Locate the cell with the specified text and output its [X, Y] center coordinate. 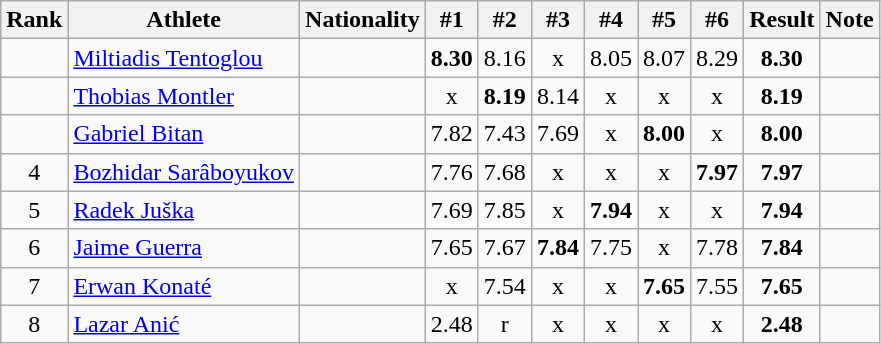
Result [782, 20]
7.82 [452, 134]
7.67 [504, 248]
Lazar Anić [184, 324]
8.05 [610, 58]
7.85 [504, 210]
7.76 [452, 172]
#3 [558, 20]
5 [34, 210]
8 [34, 324]
#2 [504, 20]
Gabriel Bitan [184, 134]
Rank [34, 20]
Athlete [184, 20]
7.68 [504, 172]
Miltiadis Tentoglou [184, 58]
7.78 [718, 248]
Bozhidar Sarâboyukov [184, 172]
Radek Juška [184, 210]
8.14 [558, 96]
7.54 [504, 286]
8.16 [504, 58]
Jaime Guerra [184, 248]
Nationality [363, 20]
Note [850, 20]
r [504, 324]
Erwan Konaté [184, 286]
7.75 [610, 248]
#1 [452, 20]
8.29 [718, 58]
7.43 [504, 134]
7 [34, 286]
#6 [718, 20]
7.55 [718, 286]
8.07 [664, 58]
#4 [610, 20]
Thobias Montler [184, 96]
#5 [664, 20]
6 [34, 248]
4 [34, 172]
